From the cell containing the given text, extract its center point as (x, y) coordinate. 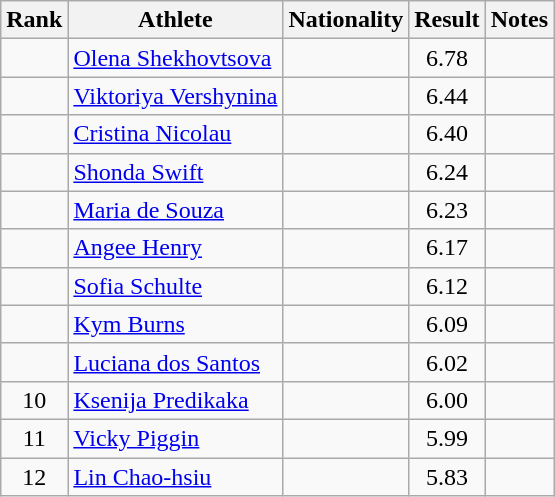
5.83 (447, 477)
6.40 (447, 134)
Sofia Schulte (176, 286)
Angee Henry (176, 248)
6.23 (447, 210)
Ksenija Predikaka (176, 400)
11 (34, 438)
6.24 (447, 172)
Kym Burns (176, 324)
Rank (34, 20)
6.12 (447, 286)
10 (34, 400)
Nationality (346, 20)
5.99 (447, 438)
Notes (519, 20)
Shonda Swift (176, 172)
6.09 (447, 324)
Athlete (176, 20)
Viktoriya Vershynina (176, 96)
Vicky Piggin (176, 438)
6.02 (447, 362)
Maria de Souza (176, 210)
12 (34, 477)
6.78 (447, 58)
Cristina Nicolau (176, 134)
6.17 (447, 248)
Lin Chao-hsiu (176, 477)
Olena Shekhovtsova (176, 58)
Luciana dos Santos (176, 362)
6.44 (447, 96)
6.00 (447, 400)
Result (447, 20)
